Pinpoint the cell where the given text exists, returning its [x, y] midpoint coordinate. 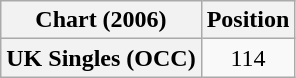
Chart (2006) [101, 20]
Position [248, 20]
114 [248, 58]
UK Singles (OCC) [101, 58]
